Capture the cell that displays the provided text and extract its [X, Y] central coordinate. 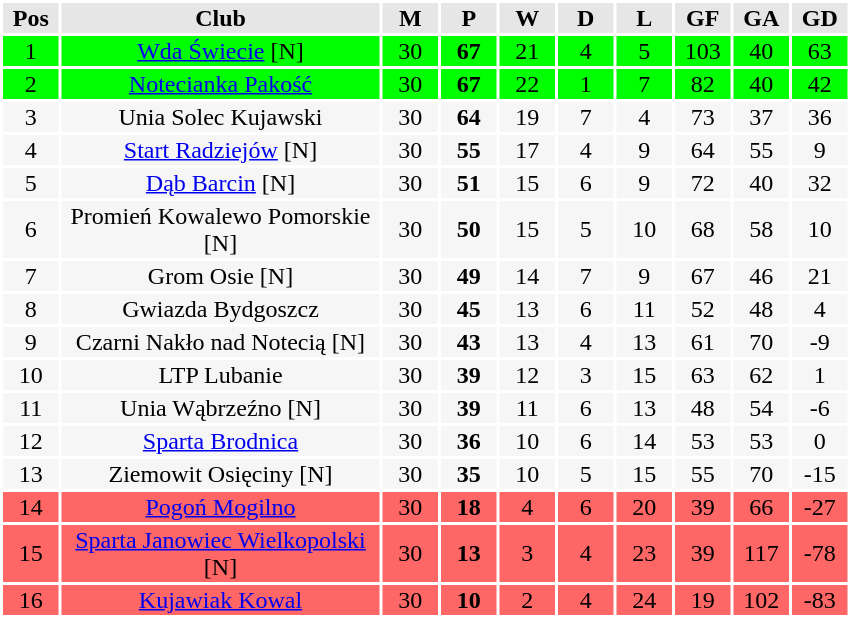
22 [528, 84]
43 [469, 342]
37 [762, 117]
-27 [820, 507]
Sparta Brodnica [221, 441]
Unia Wąbrzeźno [N] [221, 408]
GD [820, 18]
50 [469, 230]
Wda Świecie [N] [221, 51]
W [528, 18]
35 [469, 474]
17 [528, 150]
P [469, 18]
49 [469, 276]
GF [703, 18]
Pogoń Mogilno [221, 507]
103 [703, 51]
-15 [820, 474]
GA [762, 18]
Ziemowit Osięciny [N] [221, 474]
-78 [820, 554]
68 [703, 230]
Kujawiak Kowal [221, 600]
24 [644, 600]
LTP Lubanie [221, 375]
73 [703, 117]
117 [762, 554]
54 [762, 408]
Sparta Janowiec Wielkopolski [N] [221, 554]
Pos [31, 18]
Start Radziejów [N] [221, 150]
20 [644, 507]
-6 [820, 408]
8 [31, 309]
72 [703, 183]
46 [762, 276]
62 [762, 375]
Club [221, 18]
-9 [820, 342]
Grom Osie [N] [221, 276]
58 [762, 230]
16 [31, 600]
Notecianka Pakość [221, 84]
52 [703, 309]
51 [469, 183]
32 [820, 183]
66 [762, 507]
102 [762, 600]
-83 [820, 600]
M [410, 18]
23 [644, 554]
45 [469, 309]
82 [703, 84]
0 [820, 441]
D [586, 18]
Unia Solec Kujawski [221, 117]
L [644, 18]
Dąb Barcin [N] [221, 183]
42 [820, 84]
Promień Kowalewo Pomorskie [N] [221, 230]
18 [469, 507]
Czarni Nakło nad Notecią [N] [221, 342]
61 [703, 342]
Gwiazda Bydgoszcz [221, 309]
